Find where the given text appears and provide that cell's center as [X, Y] coordinate. 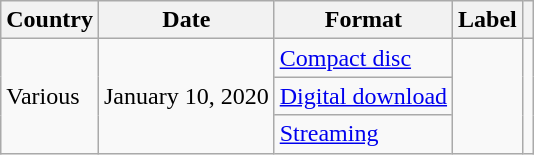
Digital download [363, 96]
Country [50, 20]
Date [186, 20]
Various [50, 96]
January 10, 2020 [186, 96]
Label [488, 20]
Format [363, 20]
Streaming [363, 134]
Compact disc [363, 58]
